Pinpoint the cell where the given text exists, returning its (x, y) midpoint coordinate. 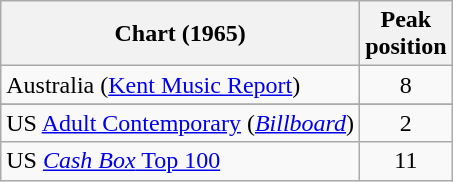
8 (406, 85)
Australia (Kent Music Report) (180, 85)
2 (406, 123)
11 (406, 161)
Chart (1965) (180, 34)
Peakposition (406, 34)
US Cash Box Top 100 (180, 161)
US Adult Contemporary (Billboard) (180, 123)
